Search for the cell housing the specified text and yield its (X, Y) center coordinate. 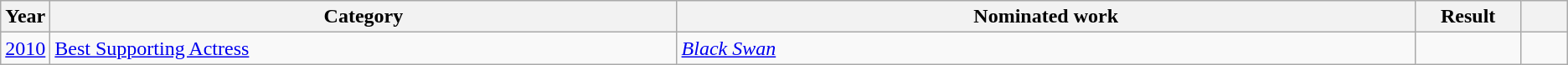
Nominated work (1045, 17)
Black Swan (1045, 48)
2010 (25, 48)
Category (364, 17)
Best Supporting Actress (364, 48)
Result (1467, 17)
Year (25, 17)
